Detect which cell encompasses the target text, then output its [x, y] center coordinate. 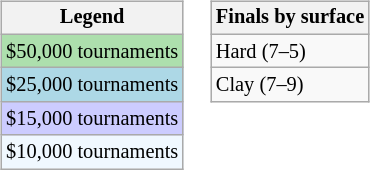
Finals by surface [290, 18]
Legend [92, 18]
$25,000 tournaments [92, 85]
Hard (7–5) [290, 51]
$15,000 tournaments [92, 119]
$10,000 tournaments [92, 152]
Clay (7–9) [290, 85]
$50,000 tournaments [92, 51]
